Return the (x, y) coordinate for the center point of the cell that contains the specified text.  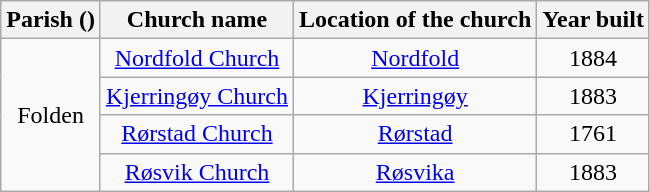
Folden (51, 115)
1884 (594, 58)
Røsvika (416, 172)
Kjerringøy Church (196, 96)
Parish () (51, 20)
Church name (196, 20)
Nordfold Church (196, 58)
Rørstad (416, 134)
1761 (594, 134)
Year built (594, 20)
Røsvik Church (196, 172)
Nordfold (416, 58)
Location of the church (416, 20)
Kjerringøy (416, 96)
Rørstad Church (196, 134)
